Detect which cell encompasses the target text, then output its (X, Y) center coordinate. 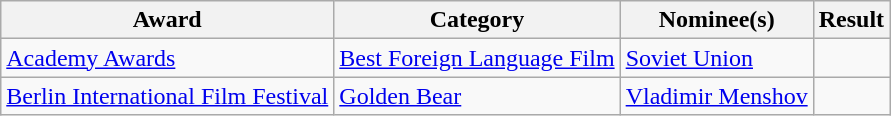
Vladimir Menshov (716, 96)
Golden Bear (477, 96)
Soviet Union (716, 58)
Nominee(s) (716, 20)
Result (851, 20)
Category (477, 20)
Berlin International Film Festival (168, 96)
Award (168, 20)
Best Foreign Language Film (477, 58)
Academy Awards (168, 58)
